Return the (X, Y) coordinate for the center point of the cell that contains the specified text.  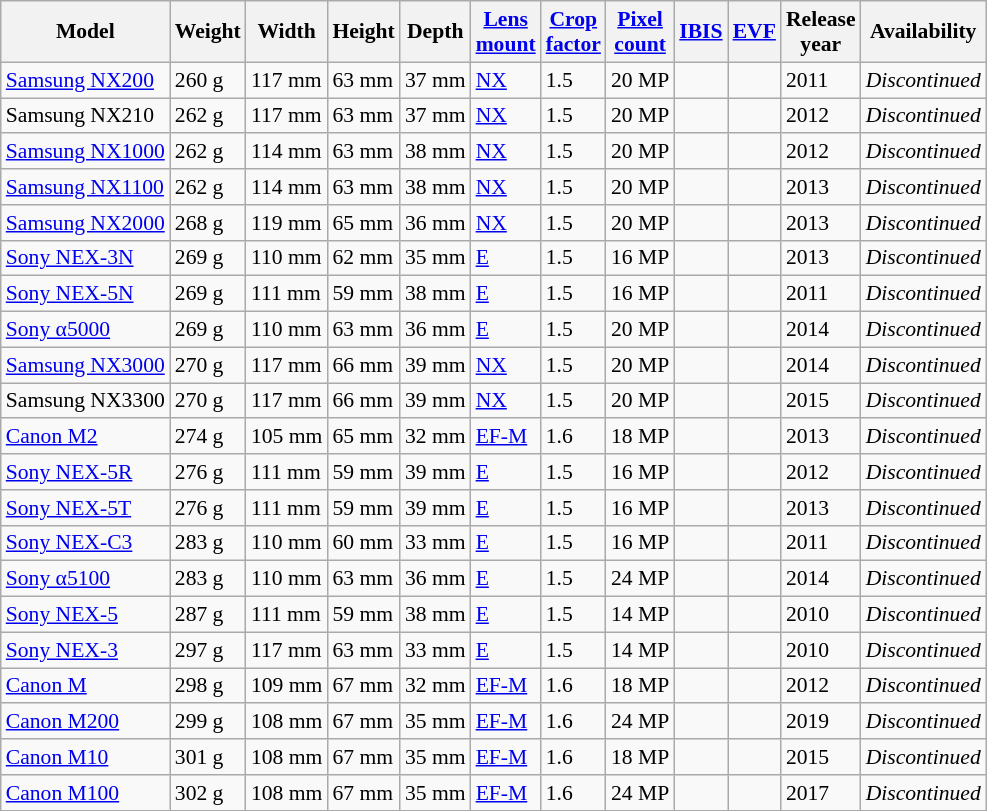
Depth (436, 32)
Samsung NX2000 (86, 223)
287 g (208, 615)
Sony NEX-3 (86, 650)
Cropfactor (574, 32)
Canon M10 (86, 757)
Width (286, 32)
109 mm (286, 686)
Samsung NX3000 (86, 365)
298 g (208, 686)
Sony NEX-3N (86, 258)
Model (86, 32)
Samsung NX3300 (86, 401)
Samsung NX1100 (86, 187)
60 mm (363, 543)
Pixelcount (640, 32)
Canon M (86, 686)
Canon M200 (86, 722)
299 g (208, 722)
260 g (208, 80)
Lensmount (506, 32)
Sony NEX-5T (86, 508)
Releaseyear (821, 32)
301 g (208, 757)
EVF (754, 32)
119 mm (286, 223)
Samsung NX210 (86, 116)
274 g (208, 437)
62 mm (363, 258)
2019 (821, 722)
Canon M2 (86, 437)
IBIS (700, 32)
Weight (208, 32)
Samsung NX1000 (86, 152)
Sony NEX-5N (86, 294)
Sony α5100 (86, 579)
Sony NEX-5 (86, 615)
Availability (924, 32)
268 g (208, 223)
Sony NEX-C3 (86, 543)
105 mm (286, 437)
Height (363, 32)
302 g (208, 793)
Sony NEX-5R (86, 472)
297 g (208, 650)
Samsung NX200 (86, 80)
Sony α5000 (86, 330)
Canon M100 (86, 793)
2017 (821, 793)
